Detect which cell encompasses the target text, then output its [X, Y] center coordinate. 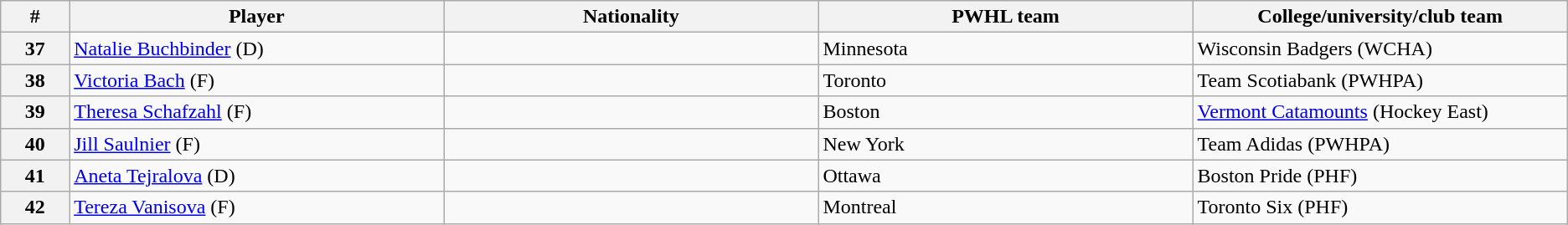
37 [35, 49]
42 [35, 207]
Team Scotiabank (PWHPA) [1380, 80]
Jill Saulnier (F) [256, 144]
Aneta Tejralova (D) [256, 176]
Toronto [1005, 80]
Natalie Buchbinder (D) [256, 49]
38 [35, 80]
Ottawa [1005, 176]
Montreal [1005, 207]
PWHL team [1005, 17]
Victoria Bach (F) [256, 80]
New York [1005, 144]
Wisconsin Badgers (WCHA) [1380, 49]
Boston [1005, 112]
40 [35, 144]
Boston Pride (PHF) [1380, 176]
Team Adidas (PWHPA) [1380, 144]
Minnesota [1005, 49]
39 [35, 112]
Tereza Vanisova (F) [256, 207]
College/university/club team [1380, 17]
41 [35, 176]
Toronto Six (PHF) [1380, 207]
# [35, 17]
Vermont Catamounts (Hockey East) [1380, 112]
Nationality [632, 17]
Player [256, 17]
Theresa Schafzahl (F) [256, 112]
